Scan for the cell matching the given text and deliver its (X, Y) coordinate at center. 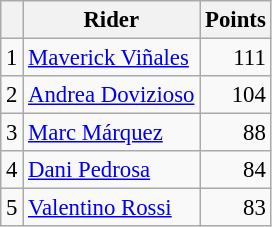
Marc Márquez (112, 133)
111 (236, 58)
83 (236, 208)
1 (12, 58)
Rider (112, 20)
84 (236, 170)
Andrea Dovizioso (112, 95)
Valentino Rossi (112, 208)
104 (236, 95)
Maverick Viñales (112, 58)
3 (12, 133)
5 (12, 208)
4 (12, 170)
Points (236, 20)
88 (236, 133)
2 (12, 95)
Dani Pedrosa (112, 170)
